Output the [x, y] coordinate of the center of the cell containing the given text.  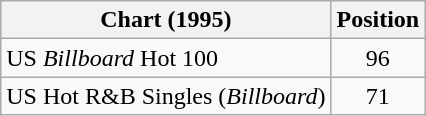
96 [378, 58]
Position [378, 20]
US Billboard Hot 100 [166, 58]
Chart (1995) [166, 20]
71 [378, 96]
US Hot R&B Singles (Billboard) [166, 96]
